Pinpoint the cell where the given text exists, returning its (x, y) midpoint coordinate. 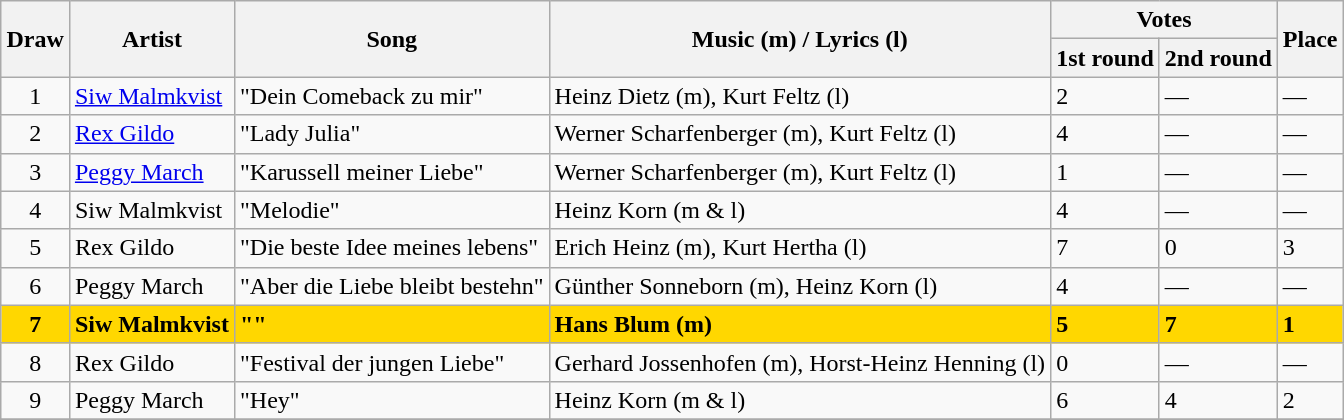
Heinz Dietz (m), Kurt Feltz (l) (800, 96)
"Die beste Idee meines lebens" (392, 248)
"Aber die Liebe bleibt bestehn" (392, 286)
Votes (1164, 20)
9 (35, 400)
"Lady Julia" (392, 134)
"Dein Comeback zu mir" (392, 96)
"" (392, 324)
"Karussell meiner Liebe" (392, 172)
"Melodie" (392, 210)
Song (392, 39)
"Festival der jungen Liebe" (392, 362)
8 (35, 362)
Günther Sonneborn (m), Heinz Korn (l) (800, 286)
Draw (35, 39)
1st round (1106, 58)
Place (1310, 39)
Gerhard Jossenhofen (m), Horst-Heinz Henning (l) (800, 362)
Hans Blum (m) (800, 324)
2nd round (1218, 58)
Music (m) / Lyrics (l) (800, 39)
Erich Heinz (m), Kurt Hertha (l) (800, 248)
"Hey" (392, 400)
Artist (152, 39)
